Identify which cell holds the provided text, then report its [X, Y] central coordinate. 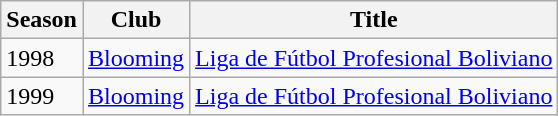
1999 [42, 96]
Club [136, 20]
Title [374, 20]
Season [42, 20]
1998 [42, 58]
